Identify which cell holds the provided text, then report its [X, Y] central coordinate. 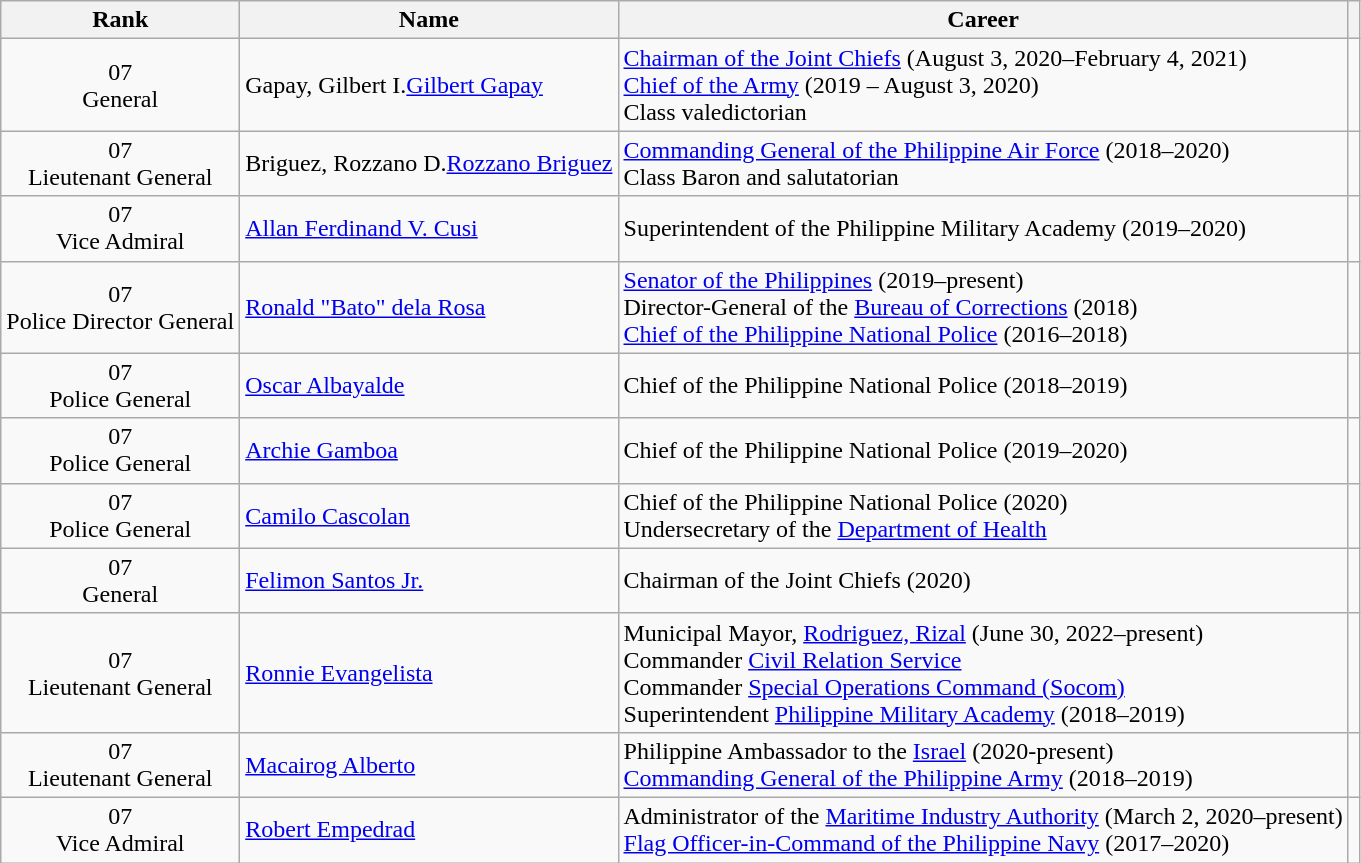
Name [429, 20]
Macairog Alberto [429, 764]
Commanding General of the Philippine Air Force (2018–2020)Class Baron and salutatorian [983, 164]
Camilo Cascolan [429, 516]
Ronnie Evangelista [429, 672]
Chief of the Philippine National Police (2018–2019) [983, 386]
Robert Empedrad [429, 830]
Senator of the Philippines (2019–present)Director-General of the Bureau of Corrections (2018) Chief of the Philippine National Police (2016–2018) [983, 307]
Oscar Albayalde [429, 386]
Felimon Santos Jr. [429, 580]
Allan Ferdinand V. Cusi [429, 228]
07Police Director General [120, 307]
Career [983, 20]
Chairman of the Joint Chiefs (August 3, 2020–February 4, 2021)Chief of the Army (2019 – August 3, 2020)Class valedictorian [983, 85]
Chairman of the Joint Chiefs (2020) [983, 580]
Philippine Ambassador to the Israel (2020-present)Commanding General of the Philippine Army (2018–2019) [983, 764]
Superintendent of the Philippine Military Academy (2019–2020) [983, 228]
Ronald "Bato" dela Rosa [429, 307]
Gapay, Gilbert I.Gilbert Gapay [429, 85]
Administrator of the Maritime Industry Authority (March 2, 2020–present)Flag Officer-in-Command of the Philippine Navy (2017–2020) [983, 830]
Rank [120, 20]
Archie Gamboa [429, 450]
Chief of the Philippine National Police (2019–2020) [983, 450]
Briguez, Rozzano D.Rozzano Briguez [429, 164]
Chief of the Philippine National Police (2020)Undersecretary of the Department of Health [983, 516]
